Extract the (X, Y) coordinate from the center of the cell holding the provided text.  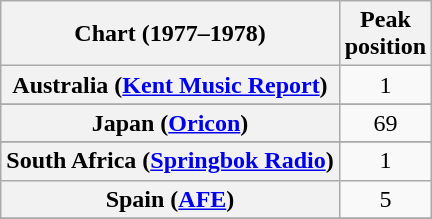
South Africa (Springbok Radio) (170, 161)
5 (385, 199)
Peakposition (385, 34)
69 (385, 123)
Japan (Oricon) (170, 123)
Australia (Kent Music Report) (170, 85)
Chart (1977–1978) (170, 34)
Spain (AFE) (170, 199)
